Identify which cell holds the provided text, then report its (X, Y) central coordinate. 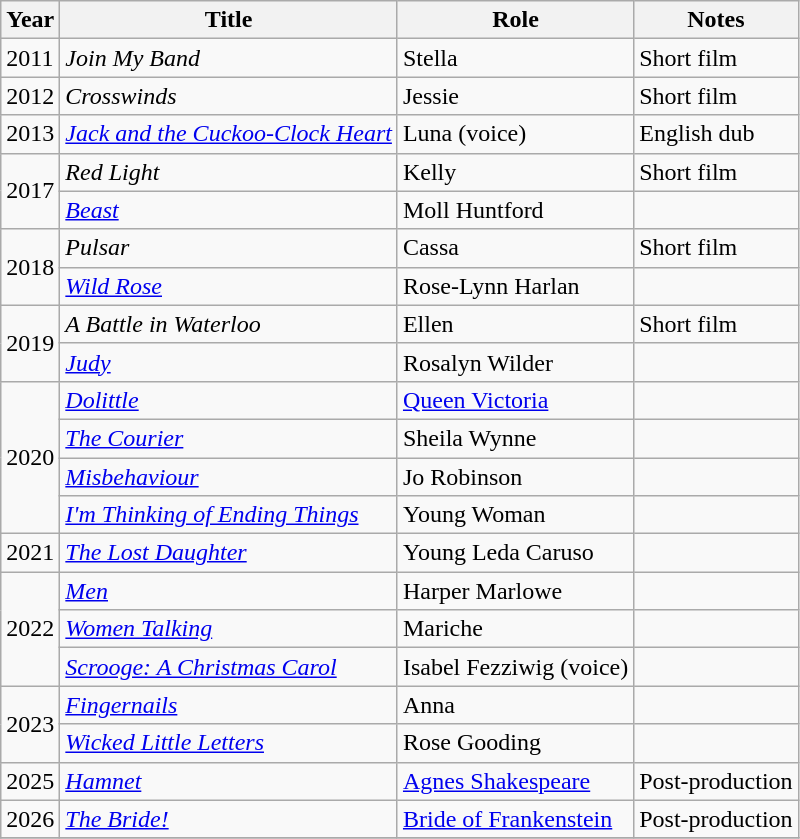
Notes (716, 20)
2013 (30, 134)
Red Light (229, 172)
2017 (30, 191)
Join My Band (229, 58)
2026 (30, 819)
The Bride! (229, 819)
Anna (515, 705)
I'm Thinking of Ending Things (229, 515)
2018 (30, 267)
Bride of Frankenstein (515, 819)
Ellen (515, 324)
2019 (30, 343)
Rosalyn Wilder (515, 362)
Dolittle (229, 400)
2022 (30, 629)
The Courier (229, 438)
Fingernails (229, 705)
Wicked Little Letters (229, 743)
Year (30, 20)
Agnes Shakespeare (515, 781)
Sheila Wynne (515, 438)
Women Talking (229, 629)
Stella (515, 58)
Jack and the Cuckoo-Clock Heart (229, 134)
English dub (716, 134)
Jo Robinson (515, 477)
Men (229, 591)
Rose Gooding (515, 743)
Role (515, 20)
Scrooge: A Christmas Carol (229, 667)
Moll Huntford (515, 210)
2012 (30, 96)
Misbehaviour (229, 477)
Queen Victoria (515, 400)
Jessie (515, 96)
Kelly (515, 172)
2020 (30, 457)
Young Woman (515, 515)
Cassa (515, 248)
2021 (30, 553)
Hamnet (229, 781)
Crosswinds (229, 96)
Rose-Lynn Harlan (515, 286)
Title (229, 20)
A Battle in Waterloo (229, 324)
The Lost Daughter (229, 553)
Harper Marlowe (515, 591)
Isabel Fezziwig (voice) (515, 667)
Luna (voice) (515, 134)
Beast (229, 210)
Wild Rose (229, 286)
2011 (30, 58)
Young Leda Caruso (515, 553)
2025 (30, 781)
Judy (229, 362)
Mariche (515, 629)
Pulsar (229, 248)
2023 (30, 724)
